Detect which cell encompasses the target text, then output its (X, Y) center coordinate. 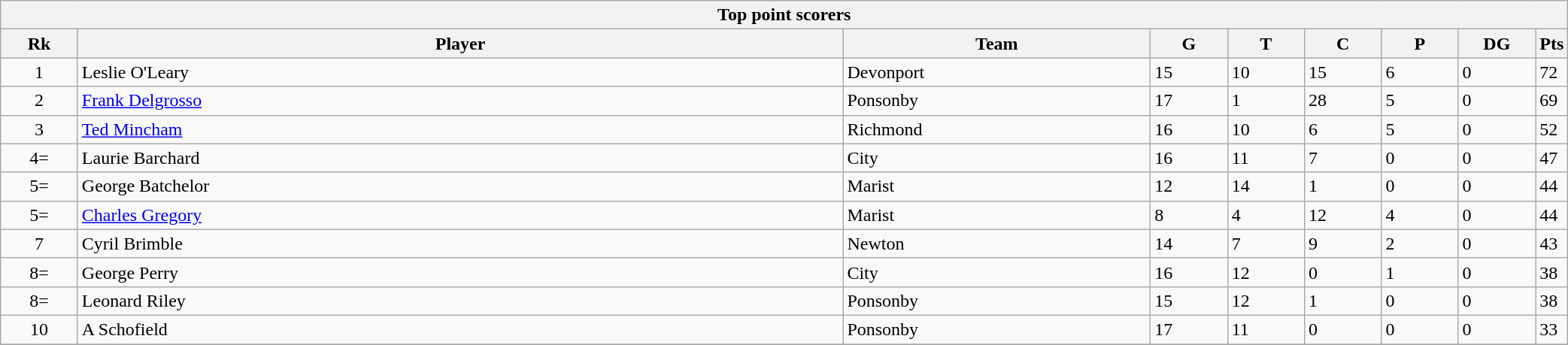
Richmond (997, 129)
Pts (1552, 44)
Ted Mincham (460, 129)
Devonport (997, 72)
3 (39, 129)
Frank Delgrosso (460, 101)
69 (1552, 101)
DG (1497, 44)
Charles Gregory (460, 215)
P (1420, 44)
T (1266, 44)
33 (1552, 329)
Player (460, 44)
George Perry (460, 272)
72 (1552, 72)
28 (1342, 101)
Cyril Brimble (460, 244)
Team (997, 44)
Rk (39, 44)
4= (39, 158)
A Schofield (460, 329)
52 (1552, 129)
Laurie Barchard (460, 158)
Leonard Riley (460, 301)
47 (1552, 158)
9 (1342, 244)
Top point scorers (784, 15)
8 (1189, 215)
G (1189, 44)
Leslie O'Leary (460, 72)
43 (1552, 244)
C (1342, 44)
Newton (997, 244)
George Batchelor (460, 186)
